Provide the [X, Y] coordinate of the cell's center where the given text is located.  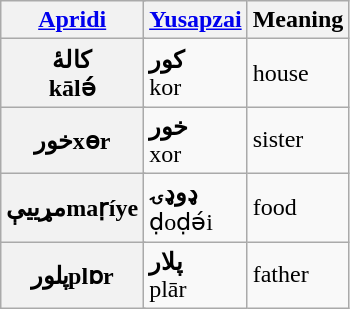
Meaning [298, 20]
house [298, 73]
پلورplɒr [72, 276]
کالۀkālə́ [72, 73]
پلارplār [196, 276]
sister [298, 140]
ډوډۍḍoḍə́i [196, 207]
Yusapzai [196, 20]
Apridi [72, 20]
خورxɵr [72, 140]
food [298, 207]
کورkor [196, 73]
father [298, 276]
مړييېmaṛíye [72, 207]
خورxor [196, 140]
